Identify which cell holds the provided text, then report its (x, y) central coordinate. 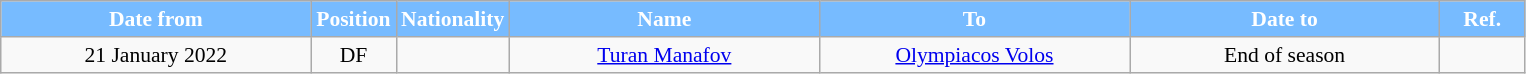
Olympiacos Volos (974, 55)
Name (664, 19)
DF (354, 55)
Turan Manafov (664, 55)
To (974, 19)
Date to (1285, 19)
Ref. (1482, 19)
21 January 2022 (156, 55)
End of season (1285, 55)
Date from (156, 19)
Position (354, 19)
Nationality (452, 19)
